Return the (x, y) coordinate for the center point of the cell that contains the specified text.  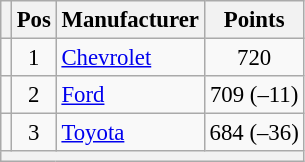
3 (34, 133)
Toyota (130, 133)
1 (34, 58)
Chevrolet (130, 58)
2 (34, 95)
Pos (34, 20)
720 (254, 58)
Points (254, 20)
Manufacturer (130, 20)
709 (–11) (254, 95)
684 (–36) (254, 133)
Ford (130, 95)
